Search for the cell housing the specified text and yield its (X, Y) center coordinate. 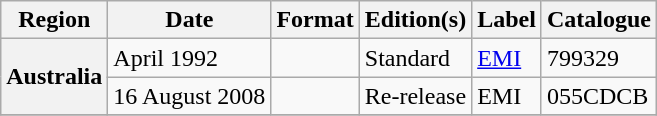
Format (315, 20)
Date (190, 20)
16 August 2008 (190, 96)
Label (507, 20)
Catalogue (598, 20)
Edition(s) (415, 20)
Region (54, 20)
Standard (415, 58)
055CDCB (598, 96)
799329 (598, 58)
Re-release (415, 96)
Australia (54, 77)
April 1992 (190, 58)
